Find where the given text appears and provide that cell's center as (X, Y) coordinate. 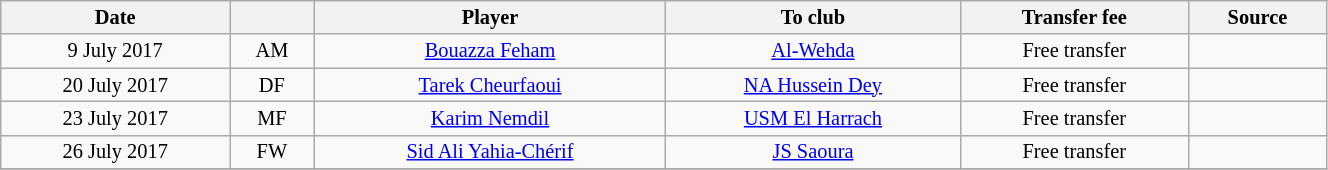
NA Hussein Dey (813, 85)
Source (1257, 17)
To club (813, 17)
Bouazza Feham (490, 51)
Tarek Cheurfaoui (490, 85)
Al-Wehda (813, 51)
26 July 2017 (116, 152)
Karim Nemdil (490, 118)
Transfer fee (1074, 17)
JS Saoura (813, 152)
USM El Harrach (813, 118)
MF (272, 118)
Sid Ali Yahia-Chérif (490, 152)
DF (272, 85)
Player (490, 17)
AM (272, 51)
9 July 2017 (116, 51)
23 July 2017 (116, 118)
FW (272, 152)
20 July 2017 (116, 85)
Date (116, 17)
